Pinpoint the cell where the given text exists, returning its (x, y) midpoint coordinate. 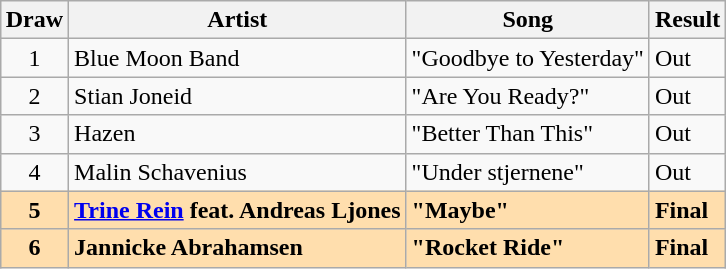
Hazen (238, 134)
Song (528, 20)
3 (34, 134)
Draw (34, 20)
5 (34, 210)
Result (687, 20)
Trine Rein feat. Andreas Ljones (238, 210)
"Better Than This" (528, 134)
"Rocket Ride" (528, 248)
1 (34, 58)
4 (34, 172)
Jannicke Abrahamsen (238, 248)
"Maybe" (528, 210)
6 (34, 248)
Blue Moon Band (238, 58)
"Goodbye to Yesterday" (528, 58)
Artist (238, 20)
Stian Joneid (238, 96)
2 (34, 96)
"Are You Ready?" (528, 96)
"Under stjernene" (528, 172)
Malin Schavenius (238, 172)
